Provide the [X, Y] coordinate of the cell's center where the given text is located.  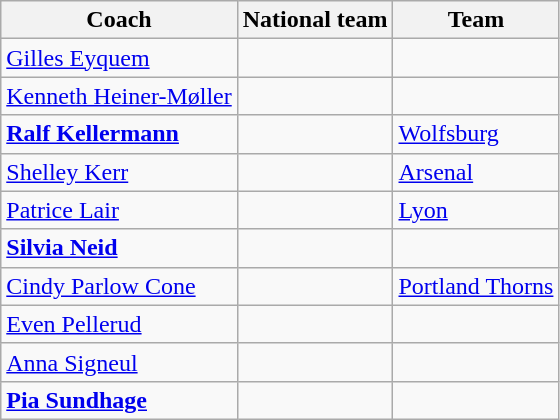
Gilles Eyquem [120, 58]
Anna Signeul [120, 362]
Cindy Parlow Cone [120, 286]
Team [476, 20]
Even Pellerud [120, 324]
National team [315, 20]
Pia Sundhage [120, 400]
Kenneth Heiner-Møller [120, 96]
Lyon [476, 210]
Shelley Kerr [120, 172]
Patrice Lair [120, 210]
Arsenal [476, 172]
Silvia Neid [120, 248]
Coach [120, 20]
Wolfsburg [476, 134]
Ralf Kellermann [120, 134]
Portland Thorns [476, 286]
